For the text-containing cell, return its midpoint in [X, Y] coordinate format. 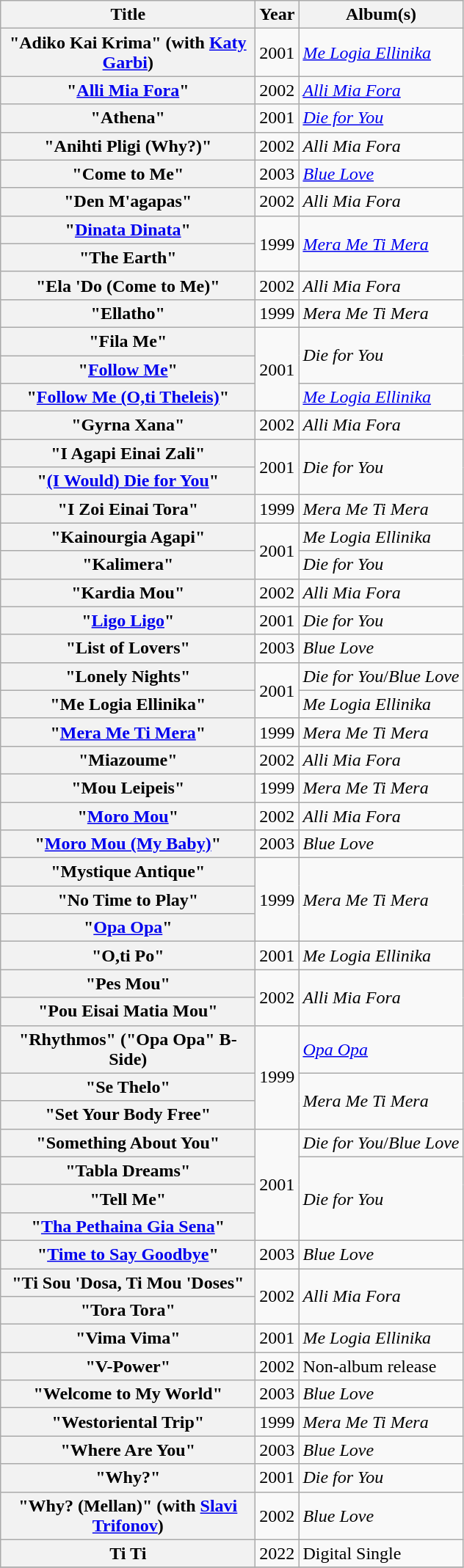
"Moro Mou" [128, 816]
"Miazoume" [128, 760]
"Ti Sou 'Dosa, Ti Mou 'Doses" [128, 1283]
"Ligo Ligo" [128, 620]
"Dinata Dinata" [128, 230]
"Opa Opa" [128, 928]
"Pes Mou" [128, 983]
"Westoriental Trip" [128, 1422]
Year [278, 15]
"Something About You" [128, 1143]
"Kalimera" [128, 565]
"Where Are You" [128, 1450]
"Se Thelo" [128, 1087]
"Why? (Mellan)" (with Slavi Trifonov) [128, 1515]
"Ela 'Do (Come to Me)" [128, 285]
"Fila Me" [128, 341]
Album(s) [381, 15]
"Athena" [128, 118]
"Time to Say Goodbye" [128, 1254]
Digital Single [381, 1553]
"No Time to Play" [128, 900]
"Alli Mia Fora" [128, 90]
"(I Would) Die for You" [128, 481]
"Pou Eisai Matia Mou" [128, 1011]
"Lonely Nights" [128, 676]
"Kardia Mou" [128, 593]
"I Agapi Einai Zali" [128, 453]
"Gyrna Xana" [128, 425]
"Vima Vima" [128, 1338]
Title [128, 15]
"The Earth" [128, 257]
"Rhythmos" ("Opa Opa" B-Side) [128, 1049]
"Mou Leipeis" [128, 788]
"Moro Mou (My Baby)" [128, 844]
"Ellatho" [128, 313]
"Den M'agapas" [128, 202]
"Tha Pethaina Gia Sena" [128, 1226]
"Tell Me" [128, 1198]
"Mera Me Ti Mera" [128, 732]
"Mystique Antique" [128, 872]
Opa Opa [381, 1049]
"Tabla Dreams" [128, 1170]
"Why?" [128, 1478]
"O,ti Po" [128, 956]
"Me Logia Ellinika" [128, 704]
Non-album release [381, 1366]
"Follow Me (O,ti Theleis)" [128, 398]
"Follow Me" [128, 369]
"Welcome to My World" [128, 1394]
Ti Ti [128, 1553]
"Kainourgia Agapi" [128, 537]
"Tora Tora" [128, 1311]
"List of Lovers" [128, 648]
2022 [278, 1553]
"I Zoi Einai Tora" [128, 509]
"Come to Me" [128, 174]
"Anihti Pligi (Why?)" [128, 146]
"V-Power" [128, 1366]
"Adiko Kai Krima" (with Katy Garbi) [128, 53]
"Set Your Body Free" [128, 1115]
